Provide the [X, Y] coordinate of the cell's center where the given text is located.  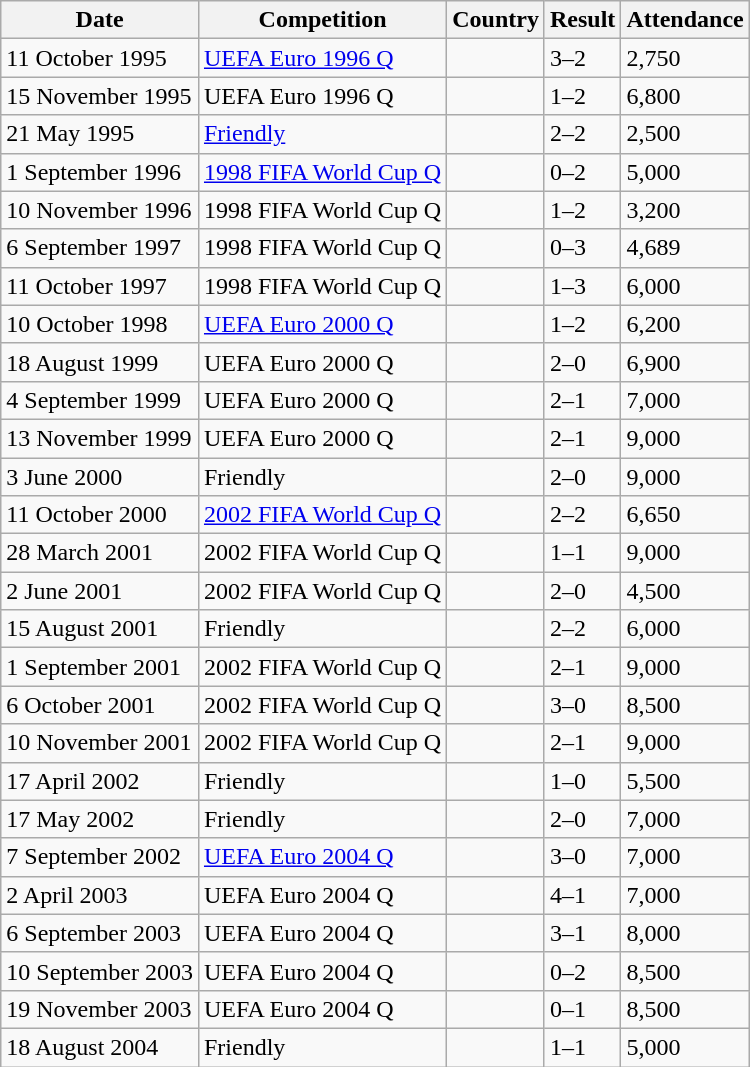
15 November 1995 [100, 96]
Competition [322, 20]
2,750 [685, 58]
4–1 [582, 895]
19 November 2003 [100, 1009]
1–3 [582, 286]
13 November 1999 [100, 438]
2 June 2001 [100, 591]
15 August 2001 [100, 629]
4,500 [685, 591]
21 May 1995 [100, 134]
1–0 [582, 781]
Date [100, 20]
17 May 2002 [100, 819]
11 October 1995 [100, 58]
6,800 [685, 96]
2 April 2003 [100, 895]
Attendance [685, 20]
10 September 2003 [100, 971]
6,900 [685, 362]
6,650 [685, 515]
Result [582, 20]
Country [496, 20]
6 September 1997 [100, 248]
4 September 1999 [100, 400]
3 June 2000 [100, 477]
0–3 [582, 248]
1 September 1996 [100, 172]
8,000 [685, 933]
3,200 [685, 210]
2,500 [685, 134]
6 October 2001 [100, 705]
0–1 [582, 1009]
10 November 2001 [100, 743]
6,200 [685, 324]
17 April 2002 [100, 781]
7 September 2002 [100, 857]
3–2 [582, 58]
11 October 1997 [100, 286]
11 October 2000 [100, 515]
6 September 2003 [100, 933]
28 March 2001 [100, 553]
18 August 2004 [100, 1047]
18 August 1999 [100, 362]
4,689 [685, 248]
3–1 [582, 933]
10 November 1996 [100, 210]
5,500 [685, 781]
1 September 2001 [100, 667]
10 October 1998 [100, 324]
